Return the [x, y] coordinate for the center point of the cell that contains the specified text.  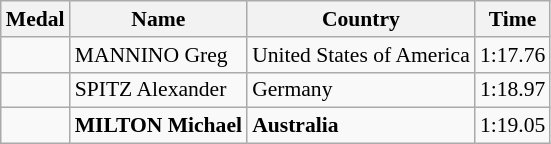
MILTON Michael [158, 126]
1:17.76 [512, 55]
Australia [361, 126]
Country [361, 19]
Germany [361, 90]
United States of America [361, 55]
Name [158, 19]
SPITZ Alexander [158, 90]
1:19.05 [512, 126]
Medal [36, 19]
MANNINO Greg [158, 55]
Time [512, 19]
1:18.97 [512, 90]
